Search for the cell housing the specified text and yield its (x, y) center coordinate. 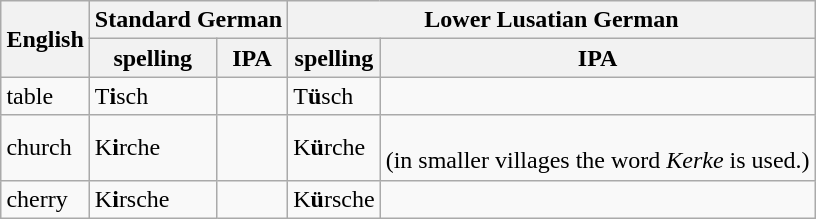
Tisch (152, 96)
Lower Lusatian German (552, 20)
church (45, 148)
(in smaller villages the word Kerke is used.) (598, 148)
cherry (45, 199)
Kirsche (152, 199)
Tüsch (334, 96)
Kürche (334, 148)
Standard German (188, 20)
English (45, 39)
table (45, 96)
Kürsche (334, 199)
Kirche (152, 148)
